Find where the given text appears and provide that cell's center as (X, Y) coordinate. 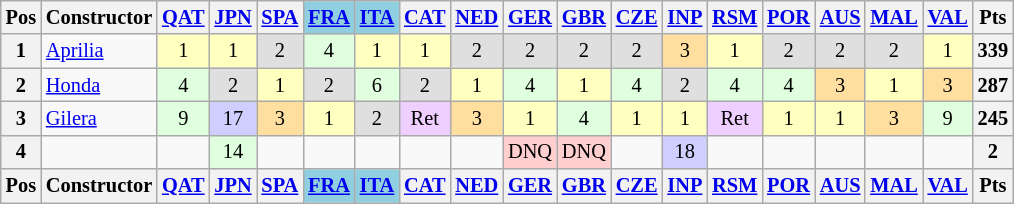
14 (232, 152)
6 (377, 85)
Gilera (99, 118)
Honda (99, 85)
339 (993, 51)
245 (993, 118)
287 (993, 85)
17 (232, 118)
18 (684, 152)
Aprilia (99, 51)
